Determine the [X, Y] coordinate at the center of the cell enclosing the given text.  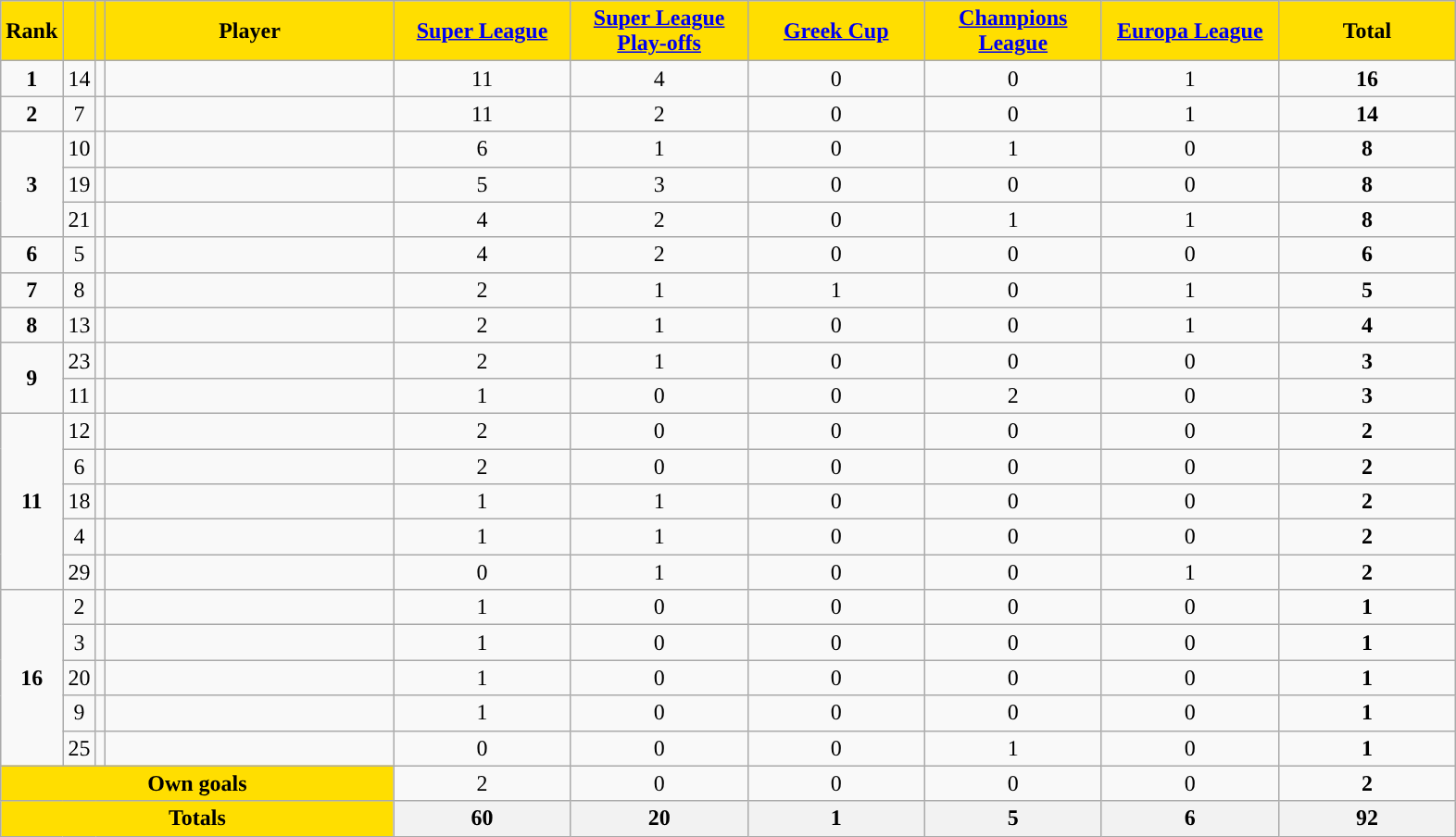
21 [80, 219]
Super League Play-offs [659, 31]
Total [1367, 31]
60 [482, 818]
13 [80, 325]
Champions League [1013, 31]
10 [80, 149]
Super League [482, 31]
Greek Cup [835, 31]
Rank [31, 31]
29 [80, 572]
12 [80, 431]
Europa League [1189, 31]
Player [250, 31]
92 [1367, 818]
19 [80, 184]
23 [80, 360]
Totals [197, 818]
18 [80, 502]
Own goals [197, 783]
25 [80, 748]
